Output the [x, y] coordinate of the center of the cell containing the given text.  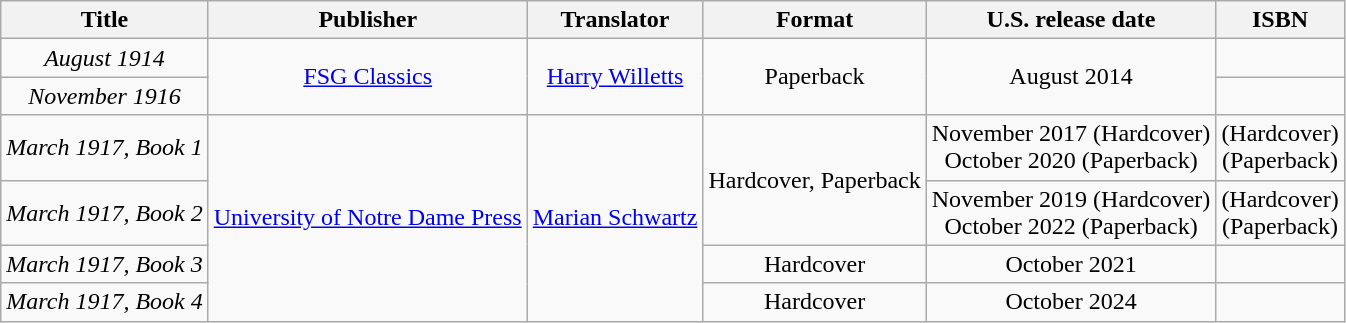
ISBN [1280, 20]
November 2017 (Hardcover)October 2020 (Paperback) [1071, 148]
August 2014 [1071, 77]
Translator [615, 20]
March 1917, Book 2 [104, 212]
August 1914 [104, 58]
U.S. release date [1071, 20]
Harry Willetts [615, 77]
March 1917, Book 1 [104, 148]
FSG Classics [368, 77]
Paperback [814, 77]
November 1916 [104, 96]
November 2019 (Hardcover)October 2022 (Paperback) [1071, 212]
October 2021 [1071, 264]
Marian Schwartz [615, 218]
Format [814, 20]
March 1917, Book 4 [104, 302]
Title [104, 20]
University of Notre Dame Press [368, 218]
Publisher [368, 20]
Hardcover, Paperback [814, 180]
March 1917, Book 3 [104, 264]
October 2024 [1071, 302]
